Locate the cell with the specified text and output its (x, y) center coordinate. 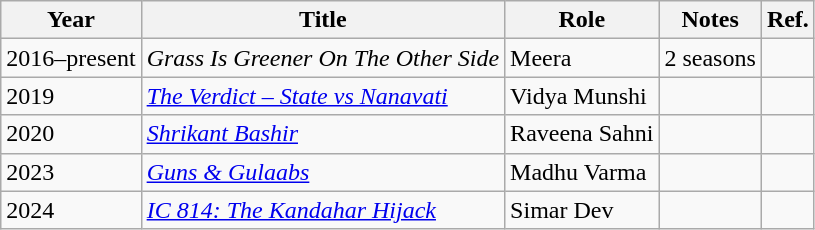
Role (582, 20)
2024 (71, 210)
Guns & Gulaabs (322, 172)
Meera (582, 58)
2020 (71, 134)
Simar Dev (582, 210)
2016–present (71, 58)
Shrikant Bashir (322, 134)
Ref. (788, 20)
2023 (71, 172)
2 seasons (710, 58)
Notes (710, 20)
Madhu Varma (582, 172)
The Verdict – State vs Nanavati (322, 96)
Title (322, 20)
Grass Is Greener On The Other Side (322, 58)
Vidya Munshi (582, 96)
Raveena Sahni (582, 134)
IC 814: The Kandahar Hijack (322, 210)
2019 (71, 96)
Year (71, 20)
